Detect which cell encompasses the target text, then output its (x, y) center coordinate. 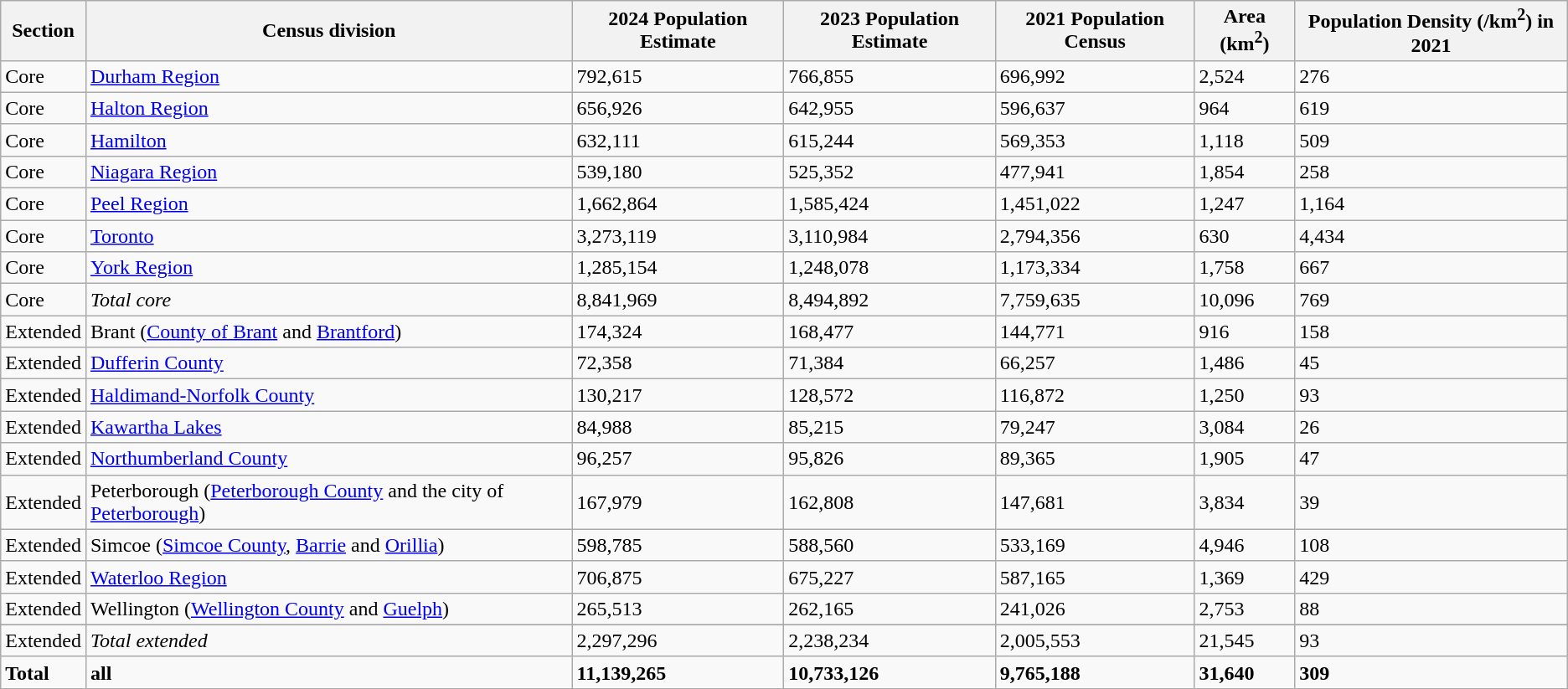
Peel Region (328, 204)
642,955 (890, 108)
Haldimand-Norfolk County (328, 395)
11,139,265 (678, 672)
1,164 (1431, 204)
525,352 (890, 172)
598,785 (678, 545)
Kawartha Lakes (328, 427)
792,615 (678, 76)
675,227 (890, 577)
3,110,984 (890, 236)
964 (1245, 108)
47 (1431, 459)
2,524 (1245, 76)
656,926 (678, 108)
Simcoe (Simcoe County, Barrie and Orillia) (328, 545)
10,096 (1245, 300)
265,513 (678, 609)
147,681 (1095, 502)
1,905 (1245, 459)
128,572 (890, 395)
596,637 (1095, 108)
Waterloo Region (328, 577)
632,111 (678, 140)
Population Density (/km2) in 2021 (1431, 31)
31,640 (1245, 672)
258 (1431, 172)
Durham Region (328, 76)
116,872 (1095, 395)
477,941 (1095, 172)
588,560 (890, 545)
168,477 (890, 332)
144,771 (1095, 332)
1,250 (1245, 395)
262,165 (890, 609)
21,545 (1245, 640)
66,257 (1095, 363)
all (328, 672)
39 (1431, 502)
Niagara Region (328, 172)
9,765,188 (1095, 672)
26 (1431, 427)
309 (1431, 672)
3,273,119 (678, 236)
8,841,969 (678, 300)
1,451,022 (1095, 204)
539,180 (678, 172)
Brant (County of Brant and Brantford) (328, 332)
1,118 (1245, 140)
2,794,356 (1095, 236)
276 (1431, 76)
1,369 (1245, 577)
587,165 (1095, 577)
2,005,553 (1095, 640)
667 (1431, 268)
569,353 (1095, 140)
10,733,126 (890, 672)
96,257 (678, 459)
630 (1245, 236)
429 (1431, 577)
84,988 (678, 427)
158 (1431, 332)
2,238,234 (890, 640)
1,854 (1245, 172)
Dufferin County (328, 363)
Peterborough (Peterborough County and the city of Peterborough) (328, 502)
72,358 (678, 363)
79,247 (1095, 427)
Total (44, 672)
108 (1431, 545)
615,244 (890, 140)
8,494,892 (890, 300)
1,486 (1245, 363)
167,979 (678, 502)
1,662,864 (678, 204)
88 (1431, 609)
95,826 (890, 459)
1,247 (1245, 204)
162,808 (890, 502)
1,585,424 (890, 204)
89,365 (1095, 459)
Toronto (328, 236)
Halton Region (328, 108)
7,759,635 (1095, 300)
3,834 (1245, 502)
Northumberland County (328, 459)
Area (km2) (1245, 31)
Hamilton (328, 140)
769 (1431, 300)
1,248,078 (890, 268)
706,875 (678, 577)
619 (1431, 108)
916 (1245, 332)
2021 Population Census (1095, 31)
766,855 (890, 76)
Section (44, 31)
Census division (328, 31)
2023 Population Estimate (890, 31)
3,084 (1245, 427)
533,169 (1095, 545)
4,434 (1431, 236)
York Region (328, 268)
2024 Population Estimate (678, 31)
509 (1431, 140)
1,173,334 (1095, 268)
2,753 (1245, 609)
4,946 (1245, 545)
696,992 (1095, 76)
2,297,296 (678, 640)
45 (1431, 363)
130,217 (678, 395)
174,324 (678, 332)
241,026 (1095, 609)
1,285,154 (678, 268)
Wellington (Wellington County and Guelph) (328, 609)
85,215 (890, 427)
Total core (328, 300)
Total extended (328, 640)
71,384 (890, 363)
1,758 (1245, 268)
